For the text-containing cell, return its midpoint in (X, Y) coordinate format. 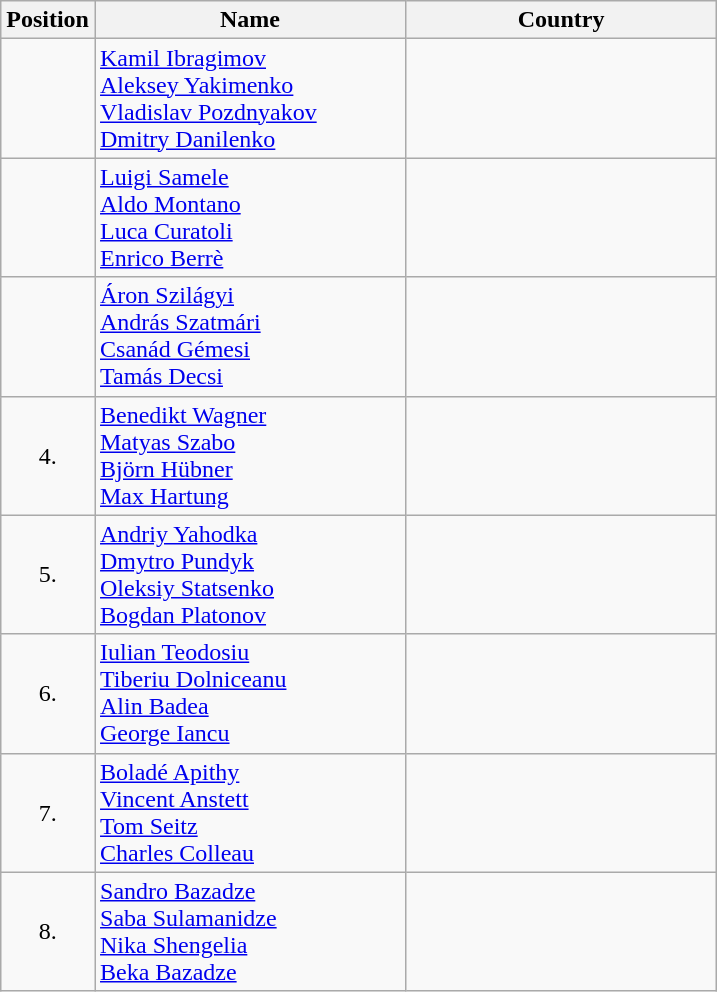
Position (48, 20)
Sandro BazadzeSaba SulamanidzeNika ShengeliaBeka Bazadze (250, 932)
Name (250, 20)
7. (48, 812)
Andriy YahodkaDmytro PundykOleksiy StatsenkoBogdan Platonov (250, 574)
Boladé ApithyVincent AnstettTom SeitzCharles Colleau (250, 812)
6. (48, 694)
Country (562, 20)
4. (48, 456)
Iulian TeodosiuTiberiu DolniceanuAlin BadeaGeorge Iancu (250, 694)
5. (48, 574)
Kamil IbragimovAleksey YakimenkoVladislav PozdnyakovDmitry Danilenko (250, 98)
8. (48, 932)
Áron SzilágyiAndrás SzatmáriCsanád GémesiTamás Decsi (250, 336)
Luigi SameleAldo MontanoLuca CuratoliEnrico Berrè (250, 218)
Benedikt WagnerMatyas SzaboBjörn HübnerMax Hartung (250, 456)
